For the text-containing cell, return its midpoint in [X, Y] coordinate format. 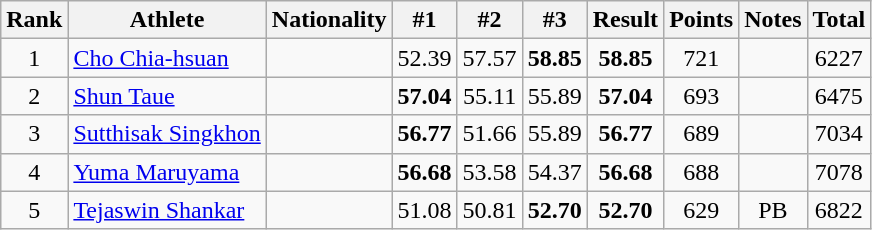
2 [34, 96]
5 [34, 210]
#3 [554, 20]
51.66 [490, 134]
Tejaswin Shankar [167, 210]
629 [702, 210]
1 [34, 58]
#1 [424, 20]
Result [625, 20]
57.57 [490, 58]
4 [34, 172]
Yuma Maruyama [167, 172]
50.81 [490, 210]
Athlete [167, 20]
693 [702, 96]
54.37 [554, 172]
Rank [34, 20]
6227 [839, 58]
Nationality [329, 20]
688 [702, 172]
Cho Chia-hsuan [167, 58]
3 [34, 134]
6822 [839, 210]
Total [839, 20]
52.39 [424, 58]
PB [773, 210]
689 [702, 134]
Points [702, 20]
51.08 [424, 210]
#2 [490, 20]
7034 [839, 134]
Notes [773, 20]
55.11 [490, 96]
53.58 [490, 172]
721 [702, 58]
7078 [839, 172]
Sutthisak Singkhon [167, 134]
6475 [839, 96]
Shun Taue [167, 96]
